From the cell containing the given text, extract its center point as [X, Y] coordinate. 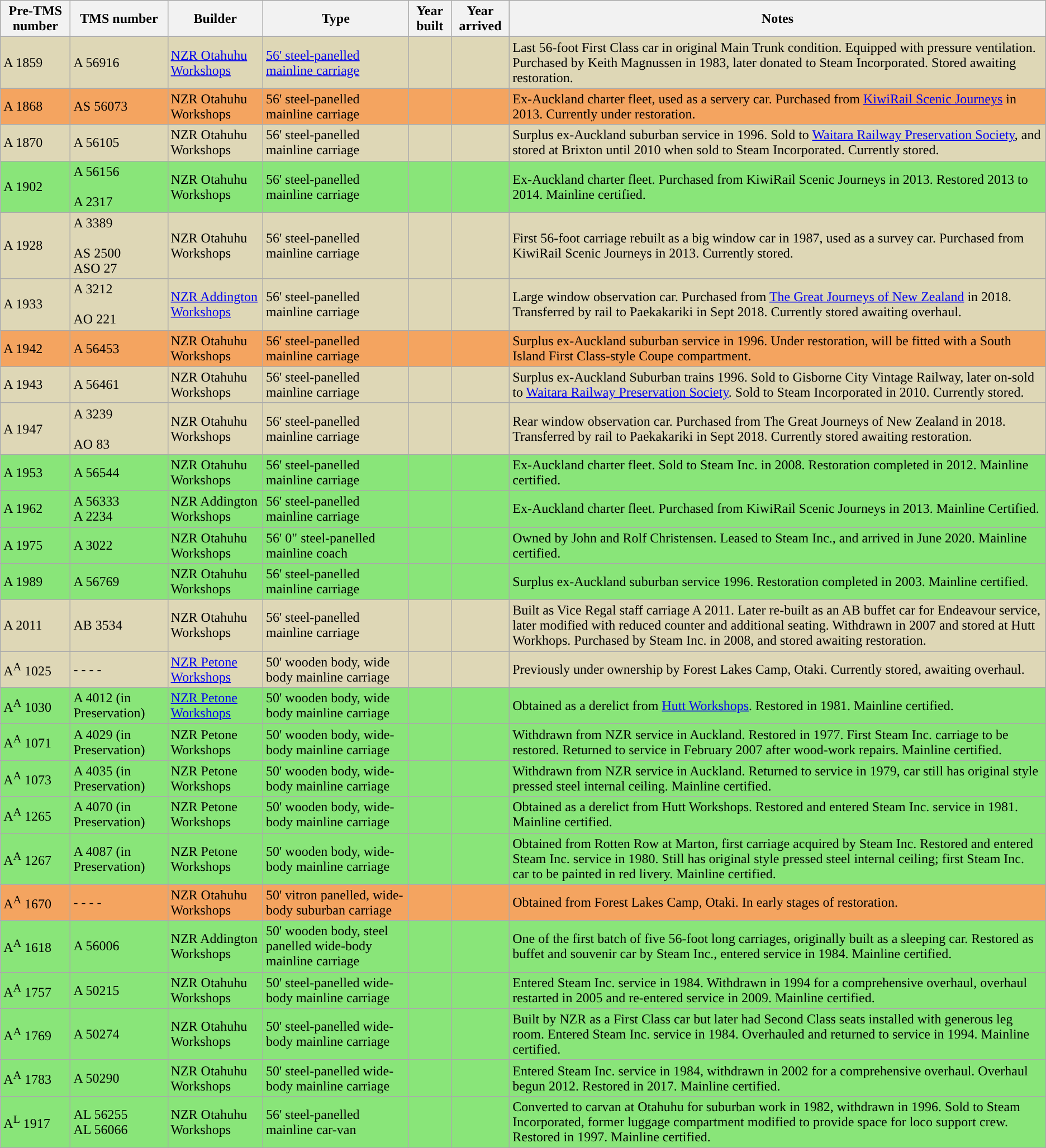
A 1902 [36, 187]
A 2011 [36, 626]
Year built [430, 19]
Previously under ownership by Forest Lakes Camp, Otaki. Currently stored, awaiting overhaul. [778, 669]
AA 1769 [36, 1034]
Ex-Auckland charter fleet. Purchased from KiwiRail Scenic Journeys in 2013. Mainline Certified. [778, 508]
AA 1267 [36, 859]
A 3239AO 83 [119, 428]
A 4087 (in Preservation) [119, 859]
A 1868 [36, 106]
A 1928 [36, 246]
Obtained from Forest Lakes Camp, Otaki. In early stages of restoration. [778, 903]
A 1953 [36, 473]
AA 1030 [36, 706]
First 56-foot carriage rebuilt as a big window car in 1987, used as a survey car. Purchased from KiwiRail Scenic Journeys in 2013. Currently stored. [778, 246]
Pre-TMS number [36, 19]
50' vitron panelled, wide-body suburban carriage [335, 903]
AA 1073 [36, 779]
A 50290 [119, 1078]
Surplus ex-Auckland suburban service 1996. Restoration completed in 2003. Mainline certified. [778, 582]
56' steel-panelled mainline car-van [335, 1122]
AB 3534 [119, 626]
A 1933 [36, 304]
A 56333A 2234 [119, 508]
Ex-Auckland charter fleet, used as a servery car. Purchased from KiwiRail Scenic Journeys in 2013. Currently under restoration. [778, 106]
50' wooden body, steel panelled wide-body mainline carriage [335, 946]
Builder [215, 19]
Notes [778, 19]
A 56105 [119, 143]
A 56006 [119, 946]
Entered Steam Inc. service in 1984, withdrawn in 2002 for a comprehensive overhaul. Overhaul begun 2012. Restored in 2017. Mainline certified. [778, 1078]
A 4035 (in Preservation) [119, 779]
A 1962 [36, 508]
Owned by John and Rolf Christensen. Leased to Steam Inc., and arrived in June 2020. Mainline certified. [778, 545]
Obtained as a derelict from Hutt Workshops. Restored in 1981. Mainline certified. [778, 706]
Obtained as a derelict from Hutt Workshops. Restored and entered Steam Inc. service in 1981. Mainline certified. [778, 814]
TMS number [119, 19]
Ex-Auckland charter fleet. Sold to Steam Inc. in 2008. Restoration completed in 2012. Mainline certified. [778, 473]
AL 1917 [36, 1122]
AA 1071 [36, 742]
A 4012 (in Preservation) [119, 706]
A 56916 [119, 63]
A 4029 (in Preservation) [119, 742]
Ex-Auckland charter fleet. Purchased from KiwiRail Scenic Journeys in 2013. Restored 2013 to 2014. Mainline certified. [778, 187]
A 1870 [36, 143]
AA 1025 [36, 669]
AA 1757 [36, 990]
A 1947 [36, 428]
A 56544 [119, 473]
AA 1783 [36, 1078]
AA 1618 [36, 946]
A 1859 [36, 63]
Type [335, 19]
A 1975 [36, 545]
56' 0" steel-panelled mainline coach [335, 545]
A 3022 [119, 545]
A 1989 [36, 582]
A 50215 [119, 990]
AA 1670 [36, 903]
A 56453 [119, 349]
AA 1265 [36, 814]
A 3389AS 2500 ASO 27 [119, 246]
A 50274 [119, 1034]
AS 56073 [119, 106]
A 3212AO 221 [119, 304]
A 56156A 2317 [119, 187]
A 1943 [36, 384]
A 4070 (in Preservation) [119, 814]
A 1942 [36, 349]
A 56461 [119, 384]
Withdrawn from NZR service in Auckland. Returned to service in 1979, car still has original style pressed steel internal ceiling. Mainline certified. [778, 779]
A 56769 [119, 582]
Year arrived [480, 19]
Surplus ex-Auckland suburban service in 1996. Under restoration, will be fitted with a South Island First Class-style Coupe compartment. [778, 349]
AL 56255AL 56066 [119, 1122]
